Capture the cell that displays the provided text and extract its (X, Y) central coordinate. 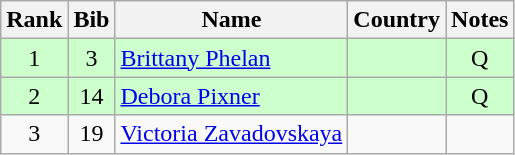
1 (34, 58)
Victoria Zavadovskaya (232, 134)
Name (232, 20)
Brittany Phelan (232, 58)
Country (397, 20)
Debora Pixner (232, 96)
14 (92, 96)
Bib (92, 20)
2 (34, 96)
Notes (480, 20)
19 (92, 134)
Rank (34, 20)
